Find where the given text appears and provide that cell's center as (X, Y) coordinate. 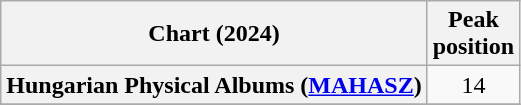
Chart (2024) (214, 34)
14 (473, 85)
Hungarian Physical Albums (MAHASZ) (214, 85)
Peakposition (473, 34)
